Provide the (X, Y) coordinate of the cell's center where the given text is located.  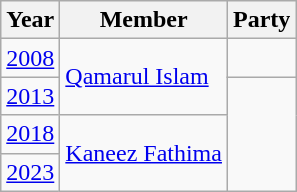
Party (261, 20)
Kaneez Fathima (144, 153)
Year (30, 20)
2018 (30, 134)
2008 (30, 58)
2023 (30, 172)
2013 (30, 96)
Member (144, 20)
Qamarul Islam (144, 77)
